Output the (X, Y) coordinate of the center of the cell containing the given text.  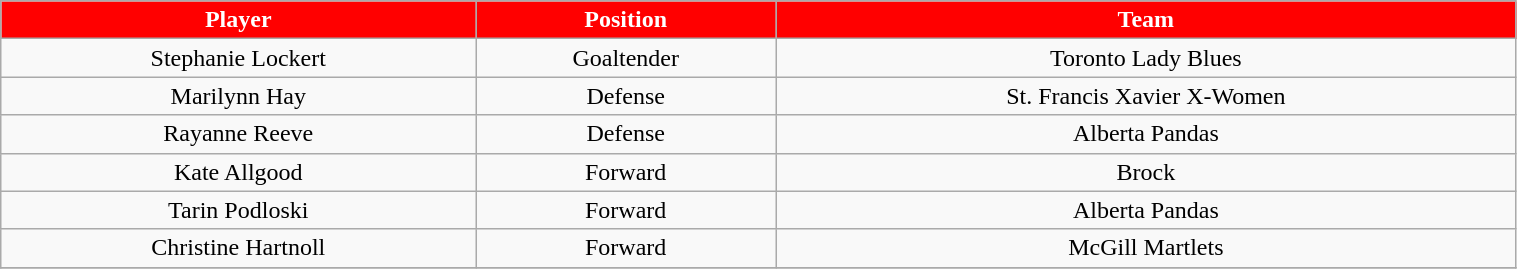
Player (238, 20)
Team (1146, 20)
Tarin Podloski (238, 210)
Marilynn Hay (238, 96)
Christine Hartnoll (238, 248)
Rayanne Reeve (238, 134)
Kate Allgood (238, 172)
St. Francis Xavier X-Women (1146, 96)
Stephanie Lockert (238, 58)
Goaltender (626, 58)
Brock (1146, 172)
McGill Martlets (1146, 248)
Position (626, 20)
Toronto Lady Blues (1146, 58)
